Find where the given text appears and provide that cell's center as [X, Y] coordinate. 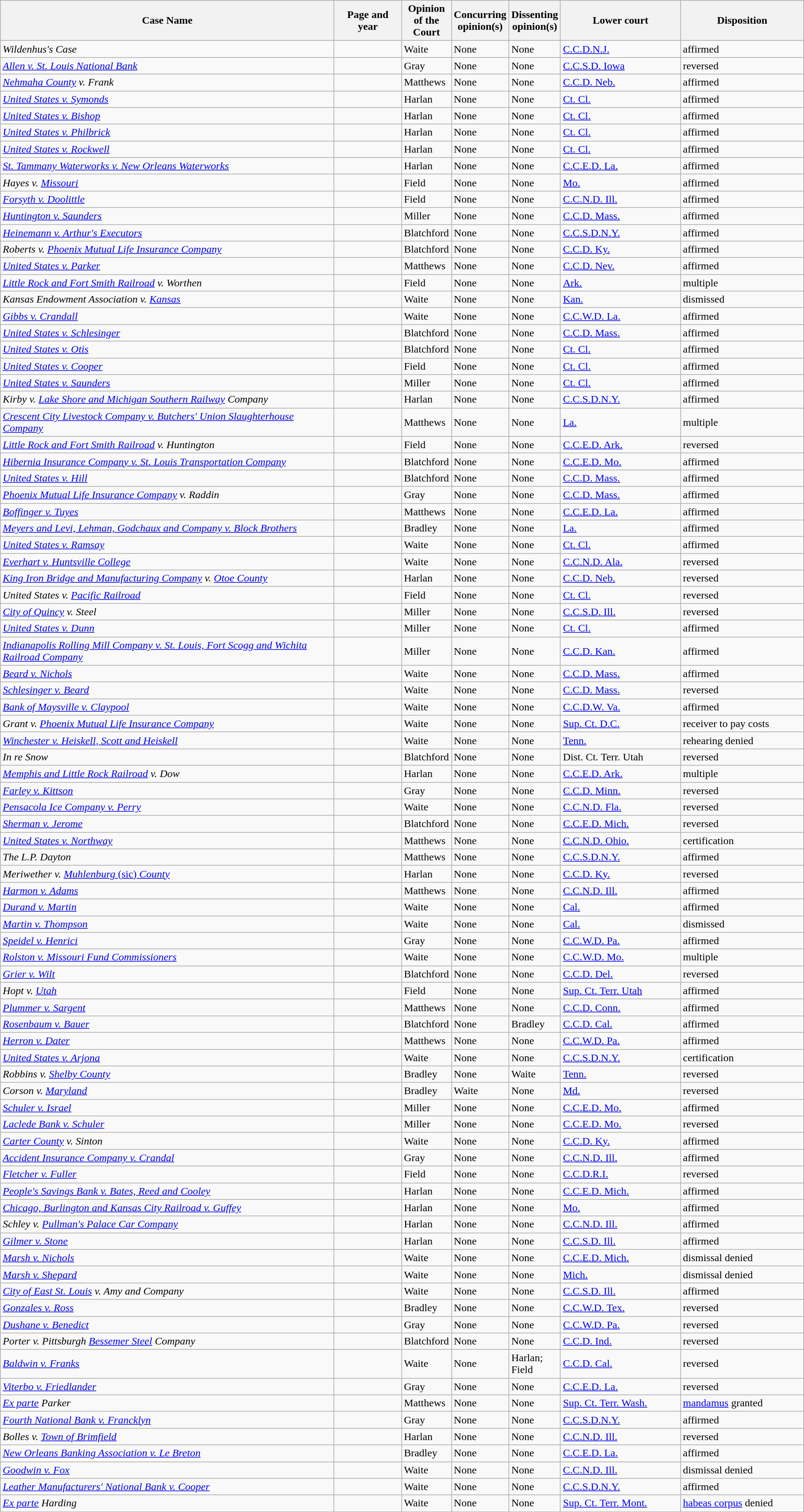
Page and year [368, 21]
Dushane v. Benedict [168, 1325]
Heinemann v. Arthur's Executors [168, 233]
Ex parte Parker [168, 1403]
C.C.W.D. Tex. [621, 1308]
C.C.D. Kan. [621, 651]
Everhart v. Huntsville College [168, 562]
City of Quincy v. Steel [168, 612]
Mich. [621, 1274]
Hibernia Insurance Company v. St. Louis Transportation Company [168, 461]
Plummer v. Sargent [168, 1007]
C.C.D.R.I. [621, 1174]
Marsh v. Nichols [168, 1258]
Grant v. Phoenix Mutual Life Insurance Company [168, 724]
Gonzales v. Ross [168, 1308]
Laclede Bank v. Schuler [168, 1124]
Sup. Ct. Terr. Utah [621, 991]
Allen v. St. Louis National Bank [168, 66]
St. Tammany Waterworks v. New Orleans Waterworks [168, 166]
Chicago, Burlington and Kansas City Railroad v. Guffey [168, 1208]
Memphis and Little Rock Railroad v. Dow [168, 774]
C.C.D. Minn. [621, 791]
habeas corpus denied [742, 1503]
Bank of Maysville v. Claypool [168, 707]
Opinion of the Court [426, 21]
Gilmer v. Stone [168, 1241]
Crescent City Livestock Company v. Butchers' Union Slaughterhouse Company [168, 422]
Little Rock and Fort Smith Railroad v. Huntington [168, 445]
receiver to pay costs [742, 724]
City of East St. Louis v. Amy and Company [168, 1291]
C.C.N.D. Fla. [621, 807]
Nehmaha County v. Frank [168, 82]
Beard v. Nichols [168, 674]
Md. [621, 1091]
Farley v. Kittson [168, 791]
Accident Insurance Company v. Crandal [168, 1158]
Little Rock and Fort Smith Railroad v. Worthen [168, 283]
Meriwether v. Muhlenburg (sic) County [168, 874]
United States v. Northway [168, 841]
Phoenix Mutual Life Insurance Company v. Raddin [168, 495]
Porter v. Pittsburgh Bessemer Steel Company [168, 1341]
Herron v. Dater [168, 1041]
United States v. Rockwell [168, 149]
Viterbo v. Friedlander [168, 1387]
Kirby v. Lake Shore and Michigan Southern Railway Company [168, 399]
In re Snow [168, 757]
Sup. Ct. D.C. [621, 724]
United States v. Saunders [168, 383]
Hopt v. Utah [168, 991]
Dist. Ct. Terr. Utah [621, 757]
Concurring opinion(s) [480, 21]
Kansas Endowment Association v. Kansas [168, 300]
C.C.W.D. La. [621, 316]
Baldwin v. Franks [168, 1364]
United States v. Ramsay [168, 545]
Fourth National Bank v. Francklyn [168, 1420]
Leather Manufacturers' National Bank v. Cooper [168, 1487]
C.C.W.D. Mo. [621, 957]
Carter County v. Sinton [168, 1141]
Huntington v. Saunders [168, 216]
C.C.N.D. Ohio. [621, 841]
Sup. Ct. Terr. Mont. [621, 1503]
Goodwin v. Fox [168, 1470]
mandamus granted [742, 1403]
Fletcher v. Fuller [168, 1174]
Wildenhus's Case [168, 49]
Marsh v. Shepard [168, 1274]
King Iron Bridge and Manufacturing Company v. Otoe County [168, 578]
C.C.N.D. Ala. [621, 562]
Harmon v. Adams [168, 891]
Rosenbaum v. Bauer [168, 1024]
Case Name [168, 21]
Corson v. Maryland [168, 1091]
Harlan; Field [535, 1364]
United States v. Bishop [168, 116]
Lower court [621, 21]
C.C.S.D. Iowa [621, 66]
Indianapolis Rolling Mill Company v. St. Louis, Fort Scogg and Wichita Railroad Company [168, 651]
Sherman v. Jerome [168, 824]
C.C.D. Nev. [621, 266]
C.C.D.N.J. [621, 49]
United States v. Hill [168, 478]
Schuler v. Israel [168, 1108]
Martin v. Thompson [168, 924]
C.C.D. Del. [621, 974]
Hayes v. Missouri [168, 182]
Rolston v. Missouri Fund Commissioners [168, 957]
United States v. Otis [168, 349]
United States v. Symonds [168, 99]
Gibbs v. Crandall [168, 316]
Meyers and Levi, Lehman, Godchaux and Company v. Block Brothers [168, 528]
C.C.D. Conn. [621, 1007]
Pensacola Ice Company v. Perry [168, 807]
Schlesinger v. Beard [168, 690]
People's Savings Bank v. Bates, Reed and Cooley [168, 1191]
Grier v. Wilt [168, 974]
Speidel v. Henrici [168, 941]
Bolles v. Town of Brimfield [168, 1437]
United States v. Schlesinger [168, 333]
The L.P. Dayton [168, 857]
rehearing denied [742, 740]
Dissenting opinion(s) [535, 21]
C.C.D. Ind. [621, 1341]
Ex parte Harding [168, 1503]
Forsyth v. Doolittle [168, 199]
Boffinger v. Tuyes [168, 512]
Robbins v. Shelby County [168, 1074]
Roberts v. Phoenix Mutual Life Insurance Company [168, 250]
Ark. [621, 283]
Schley v. Pullman's Palace Car Company [168, 1224]
Winchester v. Heiskell, Scott and Heiskell [168, 740]
United States v. Pacific Railroad [168, 595]
New Orleans Banking Association v. Le Breton [168, 1453]
United States v. Arjona [168, 1057]
United States v. Philbrick [168, 132]
United States v. Dunn [168, 628]
C.C.D.W. Va. [621, 707]
Durand v. Martin [168, 907]
United States v. Parker [168, 266]
Kan. [621, 300]
Disposition [742, 21]
United States v. Cooper [168, 366]
Sup. Ct. Terr. Wash. [621, 1403]
